From the cell containing the given text, extract its center point as (x, y) coordinate. 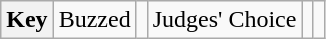
Buzzed (94, 20)
Judges' Choice (224, 20)
Key (27, 20)
